Extract the (x, y) coordinate from the center of the cell holding the provided text.  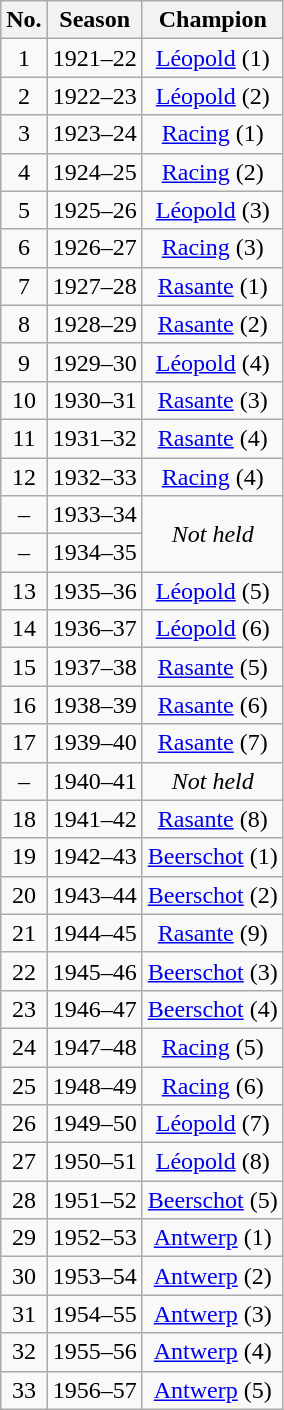
Rasante (3) (212, 400)
Antwerp (5) (212, 1390)
23 (24, 1009)
Léopold (7) (212, 1124)
9 (24, 362)
3 (24, 134)
1930–31 (94, 400)
26 (24, 1124)
Racing (1) (212, 134)
1929–30 (94, 362)
15 (24, 667)
Rasante (6) (212, 705)
Léopold (1) (212, 58)
1943–44 (94, 895)
14 (24, 629)
Léopold (2) (212, 96)
20 (24, 895)
1932–33 (94, 477)
19 (24, 857)
1926–27 (94, 248)
1953–54 (94, 1276)
1921–22 (94, 58)
1927–28 (94, 286)
1940–41 (94, 781)
27 (24, 1162)
Antwerp (2) (212, 1276)
1 (24, 58)
Season (94, 20)
18 (24, 819)
17 (24, 743)
1948–49 (94, 1085)
Léopold (8) (212, 1162)
8 (24, 324)
Léopold (4) (212, 362)
Rasante (4) (212, 438)
Léopold (6) (212, 629)
1950–51 (94, 1162)
13 (24, 591)
Rasante (5) (212, 667)
5 (24, 210)
1955–56 (94, 1352)
Racing (4) (212, 477)
Racing (3) (212, 248)
Rasante (7) (212, 743)
Antwerp (4) (212, 1352)
Champion (212, 20)
1934–35 (94, 553)
31 (24, 1314)
1945–46 (94, 971)
1938–39 (94, 705)
7 (24, 286)
Rasante (8) (212, 819)
Rasante (9) (212, 933)
1951–52 (94, 1200)
No. (24, 20)
1924–25 (94, 172)
1923–24 (94, 134)
1947–48 (94, 1047)
33 (24, 1390)
11 (24, 438)
1949–50 (94, 1124)
1941–42 (94, 819)
Antwerp (3) (212, 1314)
1936–37 (94, 629)
2 (24, 96)
Beerschot (2) (212, 895)
30 (24, 1276)
Beerschot (3) (212, 971)
Beerschot (4) (212, 1009)
25 (24, 1085)
Antwerp (1) (212, 1238)
1931–32 (94, 438)
4 (24, 172)
Léopold (3) (212, 210)
Beerschot (1) (212, 857)
6 (24, 248)
22 (24, 971)
10 (24, 400)
21 (24, 933)
1954–55 (94, 1314)
Racing (2) (212, 172)
1944–45 (94, 933)
1946–47 (94, 1009)
24 (24, 1047)
1922–23 (94, 96)
1935–36 (94, 591)
16 (24, 705)
28 (24, 1200)
32 (24, 1352)
1939–40 (94, 743)
1928–29 (94, 324)
Rasante (2) (212, 324)
1956–57 (94, 1390)
Rasante (1) (212, 286)
1933–34 (94, 515)
1952–53 (94, 1238)
1942–43 (94, 857)
Léopold (5) (212, 591)
12 (24, 477)
1925–26 (94, 210)
Racing (5) (212, 1047)
Beerschot (5) (212, 1200)
Racing (6) (212, 1085)
1937–38 (94, 667)
29 (24, 1238)
